From the cell containing the given text, extract its center point as (X, Y) coordinate. 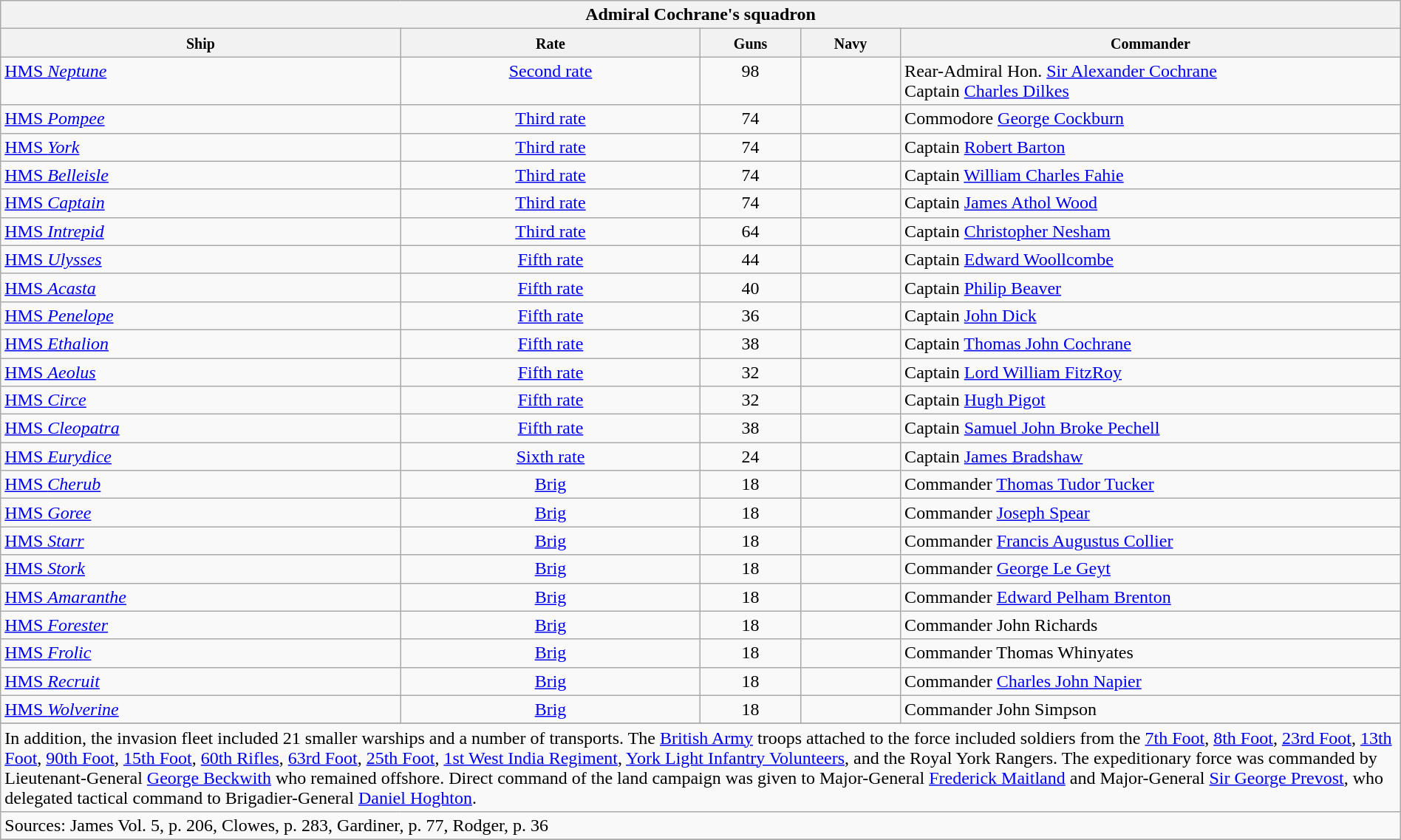
HMS Recruit (201, 681)
HMS Neptune (201, 81)
36 (751, 315)
HMS Ulysses (201, 259)
44 (751, 259)
Commander Edward Pelham Brenton (1151, 597)
Commander Francis Augustus Collier (1151, 541)
HMS Acasta (201, 287)
HMS Cleopatra (201, 428)
HMS Penelope (201, 315)
Commander Joseph Spear (1151, 513)
Navy (850, 43)
40 (751, 287)
HMS Starr (201, 541)
Captain Christopher Nesham (1151, 231)
Commander Charles John Napier (1151, 681)
HMS Pompee (201, 119)
Commander George Le Geyt (1151, 569)
HMS Wolverine (201, 709)
Admiral Cochrane's squadron (700, 15)
Commander Thomas Tudor Tucker (1151, 485)
HMS Frolic (201, 653)
HMS York (201, 147)
Captain Philip Beaver (1151, 287)
64 (751, 231)
Captain Lord William FitzRoy (1151, 372)
Captain Thomas John Cochrane (1151, 344)
HMS Eurydice (201, 457)
HMS Amaranthe (201, 597)
Guns (751, 43)
HMS Captain (201, 203)
Rear-Admiral Hon. Sir Alexander CochraneCaptain Charles Dilkes (1151, 81)
HMS Circe (201, 400)
Captain William Charles Fahie (1151, 175)
Commander John Richards (1151, 625)
Second rate (550, 81)
HMS Goree (201, 513)
HMS Belleisle (201, 175)
Commodore George Cockburn (1151, 119)
Captain Edward Woollcombe (1151, 259)
Commander Thomas Whinyates (1151, 653)
Ship (201, 43)
Captain John Dick (1151, 315)
Captain Samuel John Broke Pechell (1151, 428)
Sources: James Vol. 5, p. 206, Clowes, p. 283, Gardiner, p. 77, Rodger, p. 36 (700, 825)
24 (751, 457)
HMS Stork (201, 569)
Captain Robert Barton (1151, 147)
HMS Forester (201, 625)
Sixth rate (550, 457)
HMS Intrepid (201, 231)
Captain James Athol Wood (1151, 203)
Rate (550, 43)
Commander John Simpson (1151, 709)
Captain Hugh Pigot (1151, 400)
HMS Ethalion (201, 344)
98 (751, 81)
HMS Aeolus (201, 372)
Commander (1151, 43)
Captain James Bradshaw (1151, 457)
HMS Cherub (201, 485)
